Pinpoint the cell where the given text exists, returning its (X, Y) midpoint coordinate. 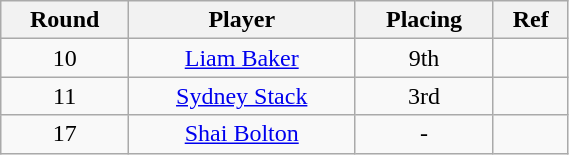
Ref (530, 20)
Shai Bolton (242, 134)
3rd (424, 96)
Liam Baker (242, 58)
Player (242, 20)
17 (65, 134)
Sydney Stack (242, 96)
Placing (424, 20)
9th (424, 58)
Round (65, 20)
11 (65, 96)
10 (65, 58)
- (424, 134)
